Detect which cell encompasses the target text, then output its [x, y] center coordinate. 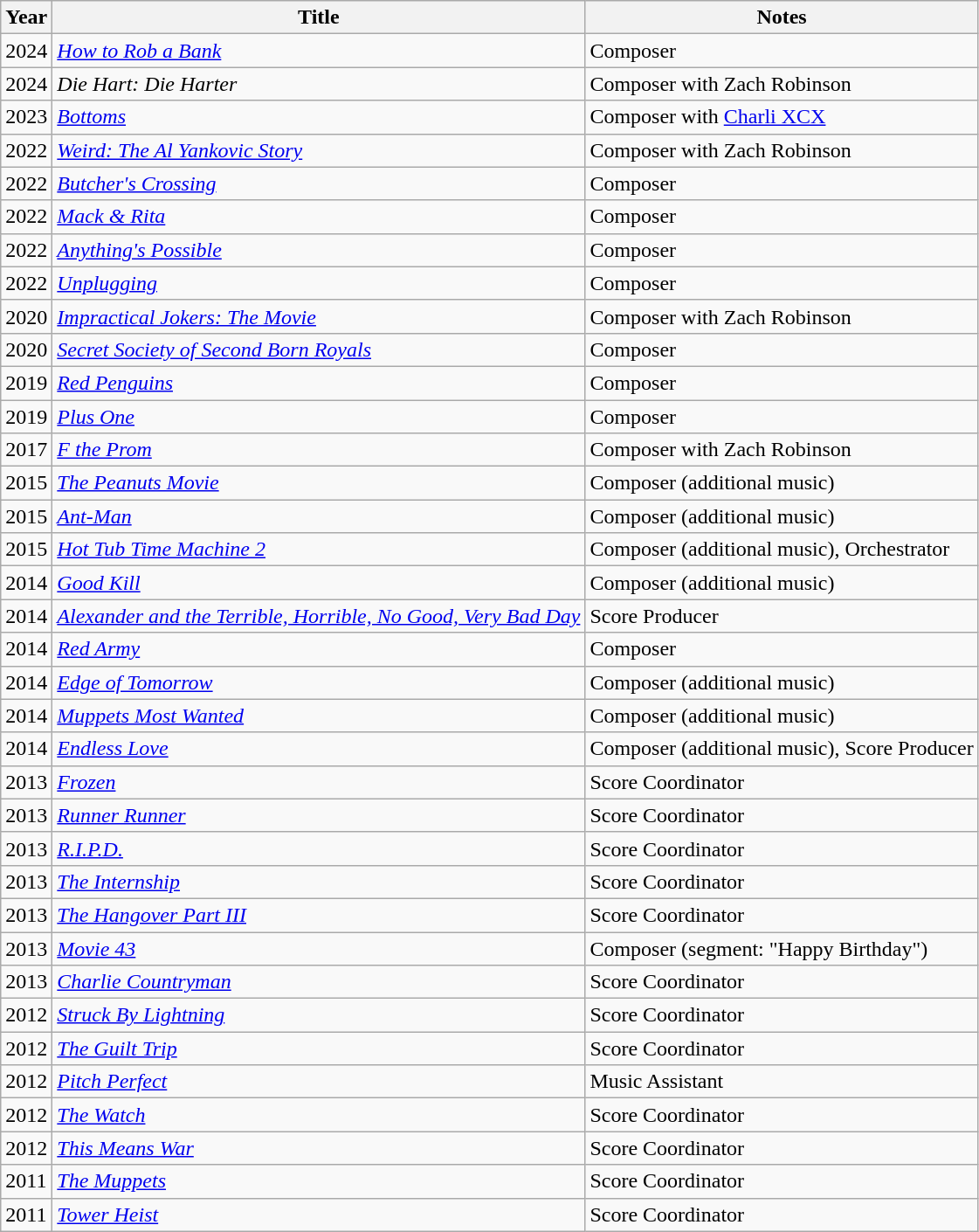
Hot Tub Time Machine 2 [319, 550]
Movie 43 [319, 948]
Tower Heist [319, 1215]
The Muppets [319, 1181]
Mack & Rita [319, 217]
Muppets Most Wanted [319, 716]
The Watch [319, 1115]
Weird: The Al Yankovic Story [319, 150]
Alexander and the Terrible, Horrible, No Good, Very Bad Day [319, 616]
Composer with Charli XCX [782, 117]
Bottoms [319, 117]
Title [319, 17]
Secret Society of Second Born Royals [319, 350]
Runner Runner [319, 815]
Score Producer [782, 616]
Composer (additional music), Score Producer [782, 749]
Charlie Countryman [319, 982]
R.I.P.D. [319, 848]
Edge of Tomorrow [319, 682]
The Peanuts Movie [319, 483]
The Guilt Trip [319, 1049]
2017 [26, 450]
Good Kill [319, 583]
Notes [782, 17]
F the Prom [319, 450]
The Internship [319, 882]
Pitch Perfect [319, 1082]
Struck By Lightning [319, 1015]
Frozen [319, 782]
2023 [26, 117]
Unplugging [319, 283]
Composer (additional music), Orchestrator [782, 550]
Year [26, 17]
Music Assistant [782, 1082]
Red Penguins [319, 383]
How to Rob a Bank [319, 51]
Die Hart: Die Harter [319, 84]
Composer (segment: "Happy Birthday") [782, 948]
The Hangover Part III [319, 915]
Impractical Jokers: The Movie [319, 316]
Endless Love [319, 749]
Anything's Possible [319, 250]
This Means War [319, 1148]
Plus One [319, 417]
Ant-Man [319, 516]
Red Army [319, 649]
Butcher's Crossing [319, 183]
